Find where the given text appears and provide that cell's center as (X, Y) coordinate. 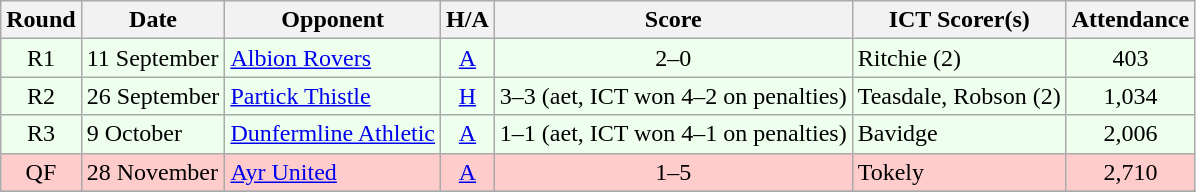
Score (673, 20)
H (468, 96)
ICT Scorer(s) (959, 20)
2–0 (673, 58)
Round (41, 20)
Bavidge (959, 134)
403 (1130, 58)
Opponent (333, 20)
QF (41, 172)
28 November (153, 172)
R1 (41, 58)
26 September (153, 96)
Date (153, 20)
Ayr United (333, 172)
Attendance (1130, 20)
1–5 (673, 172)
2,710 (1130, 172)
3–3 (aet, ICT won 4–2 on penalties) (673, 96)
R2 (41, 96)
Tokely (959, 172)
9 October (153, 134)
2,006 (1130, 134)
Albion Rovers (333, 58)
11 September (153, 58)
R3 (41, 134)
1–1 (aet, ICT won 4–1 on penalties) (673, 134)
H/A (468, 20)
Ritchie (2) (959, 58)
Partick Thistle (333, 96)
Teasdale, Robson (2) (959, 96)
Dunfermline Athletic (333, 134)
1,034 (1130, 96)
